Return (X, Y) of the center of cell containing provided text 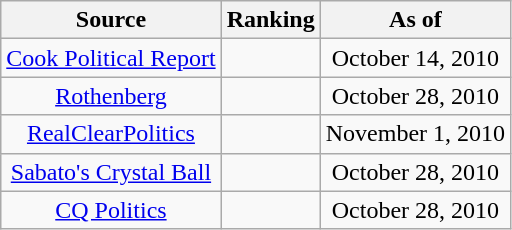
Rothenberg (111, 96)
As of (415, 20)
Sabato's Crystal Ball (111, 172)
Cook Political Report (111, 58)
October 14, 2010 (415, 58)
November 1, 2010 (415, 134)
Source (111, 20)
CQ Politics (111, 210)
RealClearPolitics (111, 134)
Ranking (270, 20)
